From the cell containing the given text, extract its center point as [X, Y] coordinate. 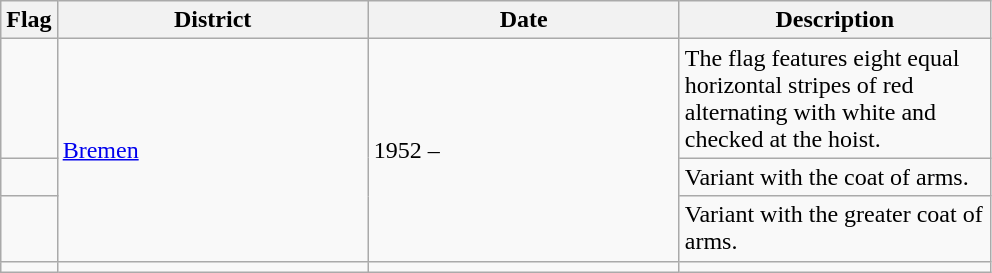
Date [524, 20]
Variant with the greater coat of arms. [834, 228]
1952 – [524, 150]
Flag [29, 20]
Description [834, 20]
District [212, 20]
Bremen [212, 150]
The flag features eight equal horizontal stripes of red alternating with white and checked at the hoist. [834, 98]
Variant with the coat of arms. [834, 177]
